For the text-containing cell, return its midpoint in (x, y) coordinate format. 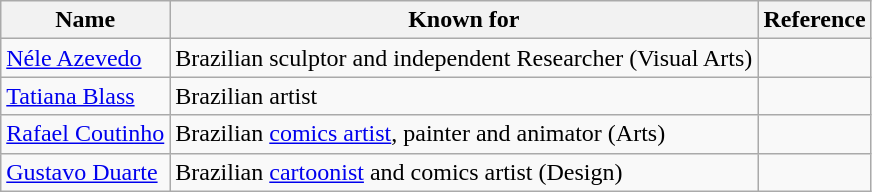
Known for (464, 20)
Brazilian artist (464, 96)
Brazilian sculptor and independent Researcher (Visual Arts) (464, 58)
Rafael Coutinho (86, 134)
Gustavo Duarte (86, 172)
Tatiana Blass (86, 96)
Brazilian comics artist, painter and animator (Arts) (464, 134)
Néle Azevedo (86, 58)
Reference (814, 20)
Brazilian cartoonist and comics artist (Design) (464, 172)
Name (86, 20)
